Capture the cell that displays the provided text and extract its [X, Y] central coordinate. 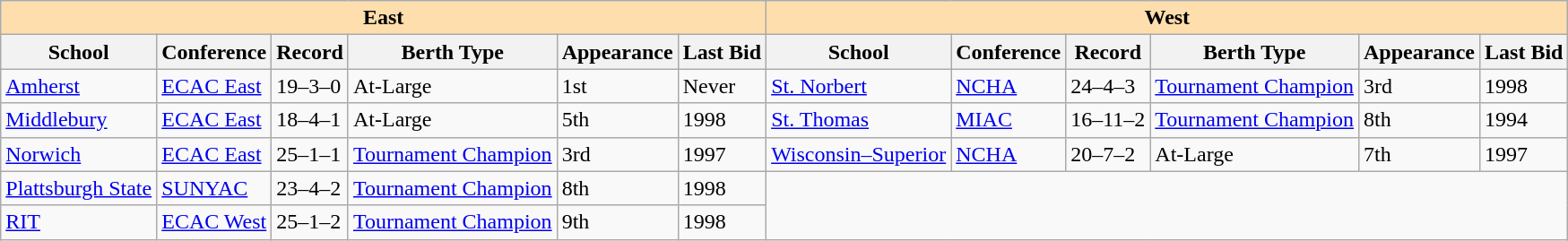
East [384, 18]
Never [722, 86]
RIT [79, 222]
25–1–1 [310, 154]
Amherst [79, 86]
7th [1418, 154]
MIAC [1009, 120]
16–11–2 [1108, 120]
24–4–3 [1108, 86]
1994 [1524, 120]
SUNYAC [214, 188]
Wisconsin–Superior [859, 154]
1st [617, 86]
St. Thomas [859, 120]
25–1–2 [310, 222]
St. Norbert [859, 86]
9th [617, 222]
Plattsburgh State [79, 188]
Middlebury [79, 120]
ECAC West [214, 222]
18–4–1 [310, 120]
West [1167, 18]
23–4–2 [310, 188]
5th [617, 120]
Norwich [79, 154]
19–3–0 [310, 86]
20–7–2 [1108, 154]
